For the text-containing cell, return its midpoint in [x, y] coordinate format. 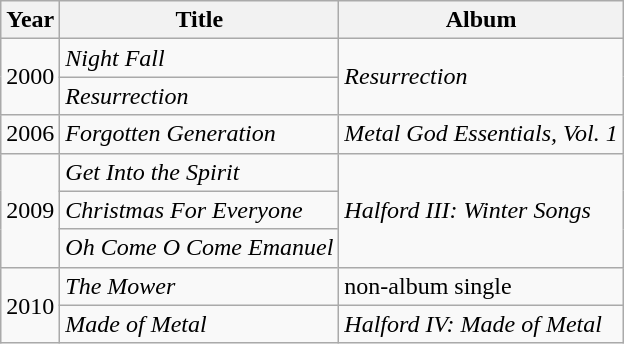
Year [30, 20]
2006 [30, 134]
Title [200, 20]
Get Into the Spirit [200, 172]
Made of Metal [200, 324]
Forgotten Generation [200, 134]
2000 [30, 77]
Metal God Essentials, Vol. 1 [481, 134]
Album [481, 20]
Christmas For Everyone [200, 210]
non-album single [481, 286]
2009 [30, 210]
Halford IV: Made of Metal [481, 324]
The Mower [200, 286]
Night Fall [200, 58]
Oh Come O Come Emanuel [200, 248]
Halford III: Winter Songs [481, 210]
2010 [30, 305]
